Return (x, y) of the center of cell containing provided text 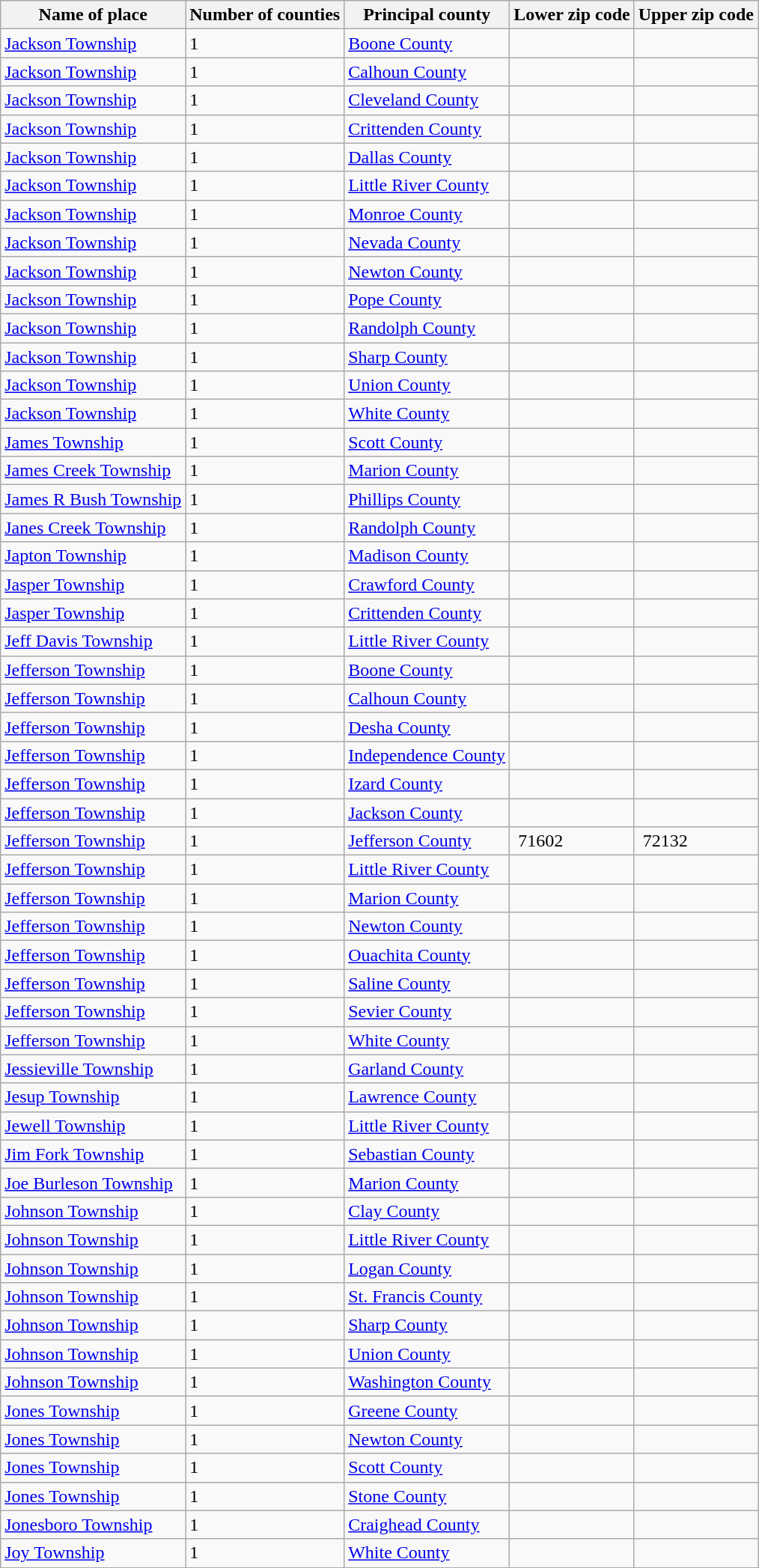
Crawford County (427, 585)
Jessieville Township (93, 1069)
Number of counties (265, 15)
James Township (93, 442)
James R Bush Township (93, 499)
Sebastian County (427, 1154)
Desha County (427, 727)
Jeff Davis Township (93, 641)
Sevier County (427, 1012)
Japton Township (93, 556)
Stone County (427, 1496)
Lawrence County (427, 1097)
Name of place (93, 15)
Pope County (427, 299)
Monroe County (427, 214)
St. Francis County (427, 1297)
Madison County (427, 556)
Saline County (427, 983)
Dallas County (427, 157)
Principal county (427, 15)
Joe Burleson Township (93, 1183)
Phillips County (427, 499)
Upper zip code (696, 15)
Independence County (427, 755)
Jonesboro Township (93, 1525)
Joy Township (93, 1553)
Clay County (427, 1211)
Garland County (427, 1069)
Craighead County (427, 1525)
Izard County (427, 784)
Ouachita County (427, 955)
Lower zip code (572, 15)
Jim Fork Township (93, 1154)
Jesup Township (93, 1097)
Nevada County (427, 242)
Jefferson County (427, 841)
71602 (572, 841)
Washington County (427, 1382)
Janes Creek Township (93, 528)
Logan County (427, 1269)
Jackson County (427, 812)
Jewell Township (93, 1126)
Cleveland County (427, 100)
James Creek Township (93, 471)
Greene County (427, 1411)
72132 (696, 841)
